Provide the (X, Y) coordinate of the cell's center where the given text is located.  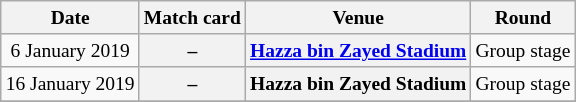
Date (70, 18)
Match card (192, 18)
Round (523, 18)
16 January 2019 (70, 84)
6 January 2019 (70, 50)
Venue (358, 18)
